Detect which cell encompasses the target text, then output its [X, Y] center coordinate. 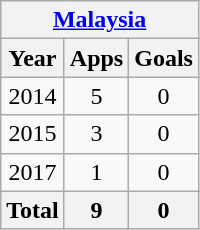
2014 [33, 96]
Malaysia [100, 20]
2015 [33, 134]
1 [96, 172]
Goals [164, 58]
9 [96, 210]
3 [96, 134]
5 [96, 96]
Year [33, 58]
Apps [96, 58]
Total [33, 210]
2017 [33, 172]
